Return [X, Y] of the center of cell containing provided text 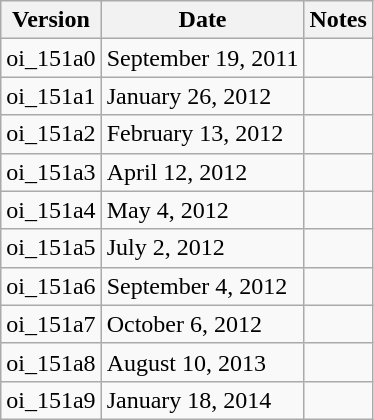
October 6, 2012 [202, 324]
April 12, 2012 [202, 172]
Version [51, 20]
July 2, 2012 [202, 248]
January 26, 2012 [202, 96]
oi_151a8 [51, 362]
February 13, 2012 [202, 134]
September 4, 2012 [202, 286]
Notes [338, 20]
September 19, 2011 [202, 58]
oi_151a7 [51, 324]
August 10, 2013 [202, 362]
oi_151a6 [51, 286]
January 18, 2014 [202, 400]
oi_151a0 [51, 58]
oi_151a2 [51, 134]
oi_151a3 [51, 172]
May 4, 2012 [202, 210]
oi_151a9 [51, 400]
oi_151a5 [51, 248]
oi_151a4 [51, 210]
oi_151a1 [51, 96]
Date [202, 20]
